Pinpoint the cell where the given text exists, returning its (X, Y) midpoint coordinate. 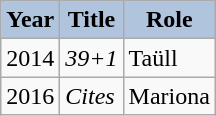
Mariona (169, 96)
2014 (30, 58)
Taüll (169, 58)
39+1 (92, 58)
Role (169, 20)
Year (30, 20)
Title (92, 20)
Cites (92, 96)
2016 (30, 96)
